Capture the cell that displays the provided text and extract its (x, y) central coordinate. 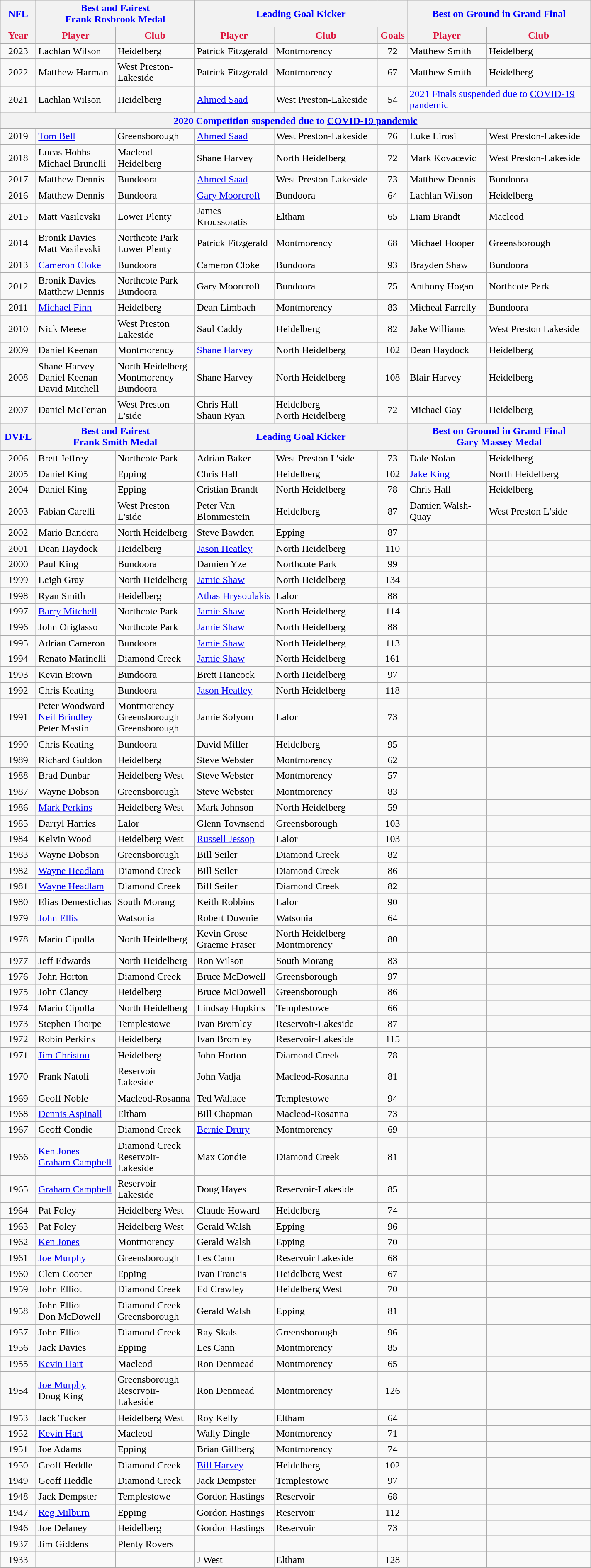
1980 (18, 902)
1963 (18, 1226)
1964 (18, 1211)
NFL (18, 14)
Mark Johnson (234, 807)
Richard Guldon (75, 760)
Paul King (75, 564)
2002 (18, 532)
DVFL (18, 437)
Ed Crawley (234, 1289)
2023 (18, 51)
Ken Jones Graham Campbell (75, 1157)
Russell Jessop (234, 839)
Kevin Brown (75, 675)
1958 (18, 1311)
Jeff Edwards (75, 961)
1967 (18, 1129)
1998 (18, 596)
Lower Plenty (155, 216)
Frank Natoli (75, 1076)
Peter Woodward Neil Brindley Peter Mastin (75, 717)
2000 (18, 564)
1947 (18, 1512)
John Elliot Don McDowell (75, 1311)
90 (392, 902)
2007 (18, 410)
115 (392, 1039)
Saul Caddy (234, 329)
Renato Marinelli (75, 659)
Darryl Harries (75, 823)
95 (392, 744)
2018 (18, 158)
2001 (18, 548)
1975 (18, 992)
Steve Bawden (234, 532)
1992 (18, 690)
110 (392, 548)
1977 (18, 961)
1981 (18, 886)
1984 (18, 839)
2011 (18, 308)
Fabian Carelli (75, 511)
Barry Mitchell (75, 612)
Keith Robbins (234, 902)
2003 (18, 511)
2009 (18, 350)
Jack Tucker (75, 1418)
2022 (18, 72)
57 (392, 776)
Leigh Gray (75, 580)
Joe Murphy (75, 1258)
Athas Hrysoulakis (234, 596)
Lindsay Hopkins (234, 1008)
Bronik Davies Matthew Dennis (75, 286)
80 (392, 939)
1969 (18, 1098)
1968 (18, 1114)
North Heidelberg Montmorency (326, 939)
1976 (18, 976)
1962 (18, 1242)
1990 (18, 744)
Diamond Creek Greensborough (155, 1311)
108 (392, 377)
Brett Hancock (234, 675)
2021 (18, 100)
Lucas HobbsMichael Brunelli (75, 158)
1987 (18, 791)
John Origlasso (75, 627)
1985 (18, 823)
Jim Giddens (75, 1544)
Joe Delaney (75, 1528)
Jack Davies (75, 1348)
54 (392, 100)
1946 (18, 1528)
John Ellis (75, 918)
2012 (18, 286)
Greensborough Reservoir-Lakeside (155, 1391)
Jamie Solyom (234, 717)
126 (392, 1391)
Blair Harvey (447, 377)
Anthony Hogan (447, 286)
1979 (18, 918)
Tom Bell (75, 136)
Jim Christou (75, 1055)
161 (392, 659)
62 (392, 760)
1995 (18, 643)
David Miller (234, 744)
Stephen Thorpe (75, 1024)
1996 (18, 627)
Mario Bandera (75, 532)
1989 (18, 760)
1955 (18, 1364)
Chris Hall Shaun Ryan (234, 410)
Robert Downie (234, 918)
Michael Hooper (447, 243)
75 (392, 286)
113 (392, 643)
118 (392, 690)
Michael Gay (447, 410)
Mark Kovacevic (447, 158)
Jake Williams (447, 329)
Best on Ground in Grand Final (499, 14)
1993 (18, 675)
1960 (18, 1274)
1965 (18, 1189)
59 (392, 807)
Dennis Aspinall (75, 1114)
Roy Kelly (234, 1418)
Bill Harvey (234, 1465)
1982 (18, 870)
Damien Yze (234, 564)
2015 (18, 216)
2005 (18, 474)
Brayden Shaw (447, 265)
Joe Adams (75, 1449)
Ray Skals (234, 1332)
112 (392, 1512)
Matthew Harman (75, 72)
2004 (18, 490)
Matt Vasilevski (75, 216)
2019 (18, 136)
66 (392, 1008)
2006 (18, 458)
Liam Brandt (447, 216)
Cristian Brandt (234, 490)
Micheal Farrelly (447, 308)
1994 (18, 659)
1971 (18, 1055)
Geoff Condie (75, 1129)
Ivan Francis (234, 1274)
Geoff Noble (75, 1098)
Northcote Park Lower Plenty (155, 243)
Bronik Davies Matt Vasilevski (75, 243)
1970 (18, 1076)
1978 (18, 939)
Ted Wallace (234, 1098)
1953 (18, 1418)
99 (392, 564)
Nick Meese (75, 329)
Graham Campbell (75, 1189)
Adrian Cameron (75, 643)
Dean Limbach (234, 308)
Wally Dingle (234, 1433)
Ryan Smith (75, 596)
1999 (18, 580)
1951 (18, 1449)
Kelvin Wood (75, 839)
1974 (18, 1008)
Northcote Park Bundoora (155, 286)
Daniel McFerran (75, 410)
Max Condie (234, 1157)
Bernie Drury (234, 1129)
John Vadja (234, 1076)
Daniel Keenan (75, 350)
J West (234, 1560)
1957 (18, 1332)
94 (392, 1098)
Michael Finn (75, 308)
Glenn Townsend (234, 823)
Jake King (447, 474)
1986 (18, 807)
128 (392, 1560)
Brian Gillberg (234, 1449)
1933 (18, 1560)
1973 (18, 1024)
1949 (18, 1481)
Dale Nolan (447, 458)
1952 (18, 1433)
1956 (18, 1348)
Montmorency Greensborough Greensborough (155, 717)
Shane Harvey Daniel Keenan David Mitchell (75, 377)
Bill Chapman (234, 1114)
Year (18, 35)
2017 (18, 179)
1937 (18, 1544)
93 (392, 265)
Best on Ground in Grand Final Gary Massey Medal (499, 437)
2010 (18, 329)
76 (392, 136)
1991 (18, 717)
Kevin Grose Graeme Fraser (234, 939)
Adrian Baker (234, 458)
1972 (18, 1039)
2008 (18, 377)
Mark Perkins (75, 807)
Diamond Creek Reservoir-Lakeside (155, 1157)
2014 (18, 243)
Brad Dunbar (75, 776)
Reg Milburn (75, 1512)
69 (392, 1129)
Best and Fairest Frank Rosbrook Medal (115, 14)
Joe Murphy Doug King (75, 1391)
James Kroussoratis (234, 216)
1961 (18, 1258)
Luke Lirosi (447, 136)
Heidelberg North Heidelberg (326, 410)
Peter Van Blommestein (234, 511)
Claude Howard (234, 1211)
Clem Cooper (75, 1274)
1988 (18, 776)
71 (392, 1433)
John Clancy (75, 992)
1954 (18, 1391)
1950 (18, 1465)
Ron Wilson (234, 961)
Doug Hayes (234, 1189)
114 (392, 612)
134 (392, 580)
Robin Perkins (75, 1039)
1983 (18, 854)
Goals (392, 35)
2020 Competition suspended due to COVID-19 pandemic (296, 121)
Brett Jeffrey (75, 458)
2021 Finals suspended due to COVID-19 pandemic (499, 100)
1997 (18, 612)
MacleodHeidelberg (155, 158)
1966 (18, 1157)
1948 (18, 1497)
Plenty Rovers (155, 1544)
2013 (18, 265)
Best and Fairest Frank Smith Medal (115, 437)
2016 (18, 195)
1959 (18, 1289)
Elias Demestichas (75, 902)
Damien Walsh-Quay (447, 511)
Ken Jones (75, 1242)
North Heidelberg Montmorency Bundoora (155, 377)
